Determine the [x, y] coordinate at the center of the cell enclosing the given text.  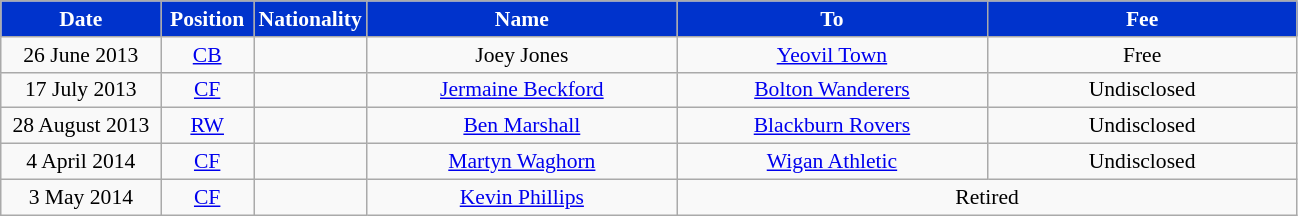
To [832, 19]
Ben Marshall [522, 126]
Yeovil Town [832, 55]
Free [1142, 55]
Joey Jones [522, 55]
Jermaine Beckford [522, 90]
Nationality [310, 19]
Martyn Waghorn [522, 162]
Wigan Athletic [832, 162]
CB [208, 55]
Name [522, 19]
26 June 2013 [81, 55]
Bolton Wanderers [832, 90]
4 April 2014 [81, 162]
Position [208, 19]
Date [81, 19]
Kevin Phillips [522, 197]
Blackburn Rovers [832, 126]
3 May 2014 [81, 197]
Fee [1142, 19]
17 July 2013 [81, 90]
28 August 2013 [81, 126]
RW [208, 126]
Retired [987, 197]
